Return (X, Y) of the center of cell containing provided text 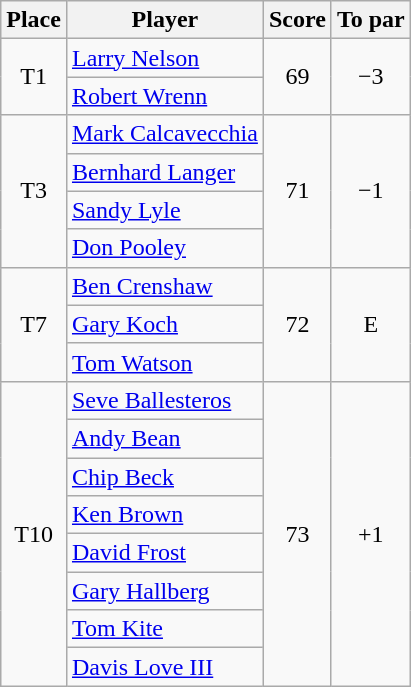
72 (297, 324)
73 (297, 533)
Seve Ballesteros (164, 400)
69 (297, 77)
Sandy Lyle (164, 210)
T10 (34, 533)
+1 (370, 533)
Tom Kite (164, 629)
T1 (34, 77)
Score (297, 20)
71 (297, 191)
E (370, 324)
To par (370, 20)
Mark Calcavecchia (164, 134)
Andy Bean (164, 438)
Don Pooley (164, 248)
Robert Wrenn (164, 96)
Place (34, 20)
T3 (34, 191)
Gary Koch (164, 324)
Ben Crenshaw (164, 286)
Player (164, 20)
Chip Beck (164, 477)
David Frost (164, 553)
Gary Hallberg (164, 591)
Bernhard Langer (164, 172)
Larry Nelson (164, 58)
Davis Love III (164, 667)
Ken Brown (164, 515)
−3 (370, 77)
T7 (34, 324)
−1 (370, 191)
Tom Watson (164, 362)
